Extract the [X, Y] coordinate from the center of the cell holding the provided text.  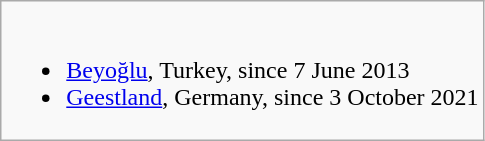
Beyoğlu, Turkey, since 7 June 2013 Geestland, Germany, since 3 October 2021 [242, 71]
